Search for the cell housing the specified text and yield its (x, y) center coordinate. 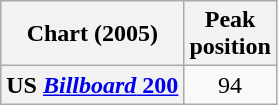
US Billboard 200 (92, 85)
94 (230, 85)
Peak position (230, 34)
Chart (2005) (92, 34)
